Find where the given text appears and provide that cell's center as [X, Y] coordinate. 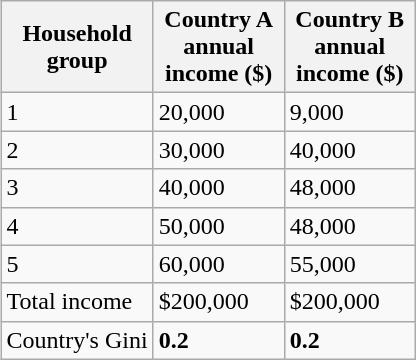
55,000 [350, 264]
4 [77, 226]
20,000 [218, 112]
2 [77, 150]
5 [77, 264]
60,000 [218, 264]
Household group [77, 47]
3 [77, 188]
50,000 [218, 226]
9,000 [350, 112]
30,000 [218, 150]
Country's Gini [77, 340]
Country B annual income ($) [350, 47]
Total income [77, 302]
Country A annual income ($) [218, 47]
1 [77, 112]
